Extract the [x, y] coordinate from the center of the cell holding the provided text.  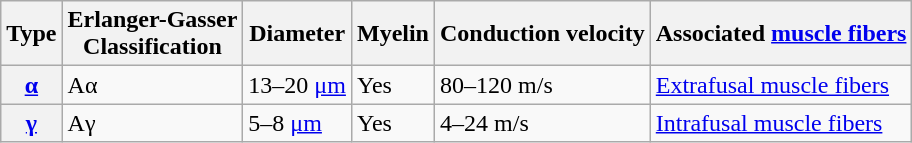
Erlanger-Gasser Classification [152, 34]
γ [32, 123]
Diameter [298, 34]
Myelin [392, 34]
5–8 μm [298, 123]
Associated muscle fibers [781, 34]
Type [32, 34]
Conduction velocity [543, 34]
13–20 μm [298, 85]
α [32, 85]
Extrafusal muscle fibers [781, 85]
80–120 m/s [543, 85]
Aα [152, 85]
4–24 m/s [543, 123]
Aγ [152, 123]
Intrafusal muscle fibers [781, 123]
